Detect which cell encompasses the target text, then output its (X, Y) center coordinate. 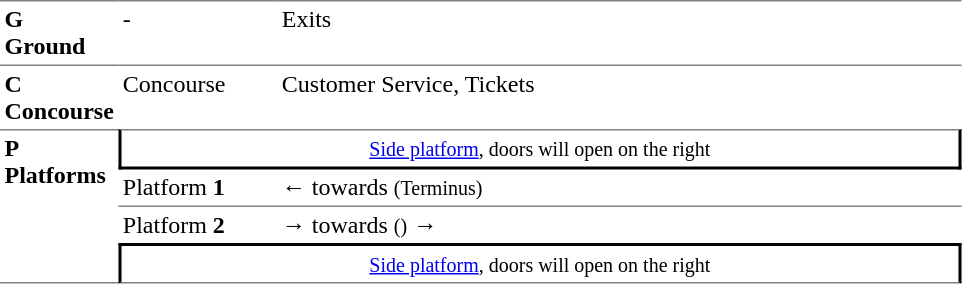
- (198, 33)
GGround (59, 33)
PPlatforms (59, 206)
← towards (Terminus) (619, 189)
Exits (619, 33)
Platform 2 (198, 225)
Platform 1 (198, 189)
→ towards () → (619, 225)
Concourse (198, 98)
CConcourse (59, 98)
Customer Service, Tickets (619, 98)
